Detect which cell encompasses the target text, then output its (X, Y) center coordinate. 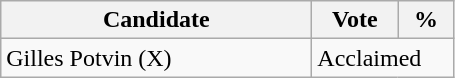
Vote (355, 20)
% (426, 20)
Candidate (156, 20)
Gilles Potvin (X) (156, 58)
Acclaimed (383, 58)
